Find where the given text appears and provide that cell's center as [X, Y] coordinate. 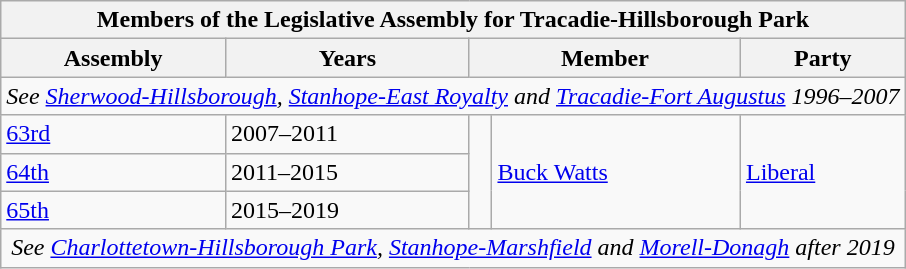
Member [604, 58]
Members of the Legislative Assembly for Tracadie-Hillsborough Park [453, 20]
2007–2011 [347, 134]
64th [114, 172]
Buck Watts [616, 172]
Years [347, 58]
2015–2019 [347, 210]
2011–2015 [347, 172]
65th [114, 210]
Party [822, 58]
See Charlottetown-Hillsborough Park, Stanhope-Marshfield and Morell-Donagh after 2019 [453, 248]
See Sherwood-Hillsborough, Stanhope-East Royalty and Tracadie-Fort Augustus 1996–2007 [453, 96]
Liberal [822, 172]
Assembly [114, 58]
63rd [114, 134]
